Extract the [X, Y] coordinate from the center of the cell holding the provided text.  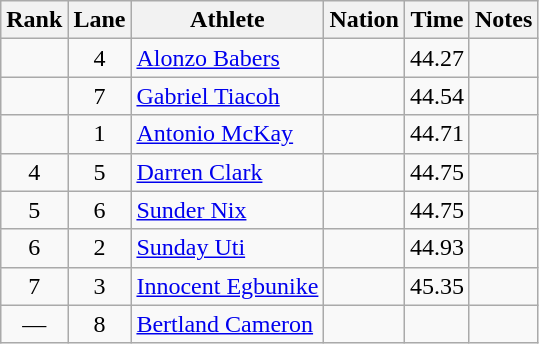
Lane [100, 20]
Gabriel Tiacoh [228, 96]
44.54 [436, 96]
Rank [34, 20]
8 [100, 324]
— [34, 324]
Sunday Uti [228, 248]
Time [436, 20]
Nation [364, 20]
3 [100, 286]
Innocent Egbunike [228, 286]
Darren Clark [228, 172]
Athlete [228, 20]
1 [100, 134]
44.93 [436, 248]
Sunder Nix [228, 210]
44.71 [436, 134]
Alonzo Babers [228, 58]
Antonio McKay [228, 134]
Notes [503, 20]
2 [100, 248]
44.27 [436, 58]
Bertland Cameron [228, 324]
45.35 [436, 286]
